Detect which cell encompasses the target text, then output its [x, y] center coordinate. 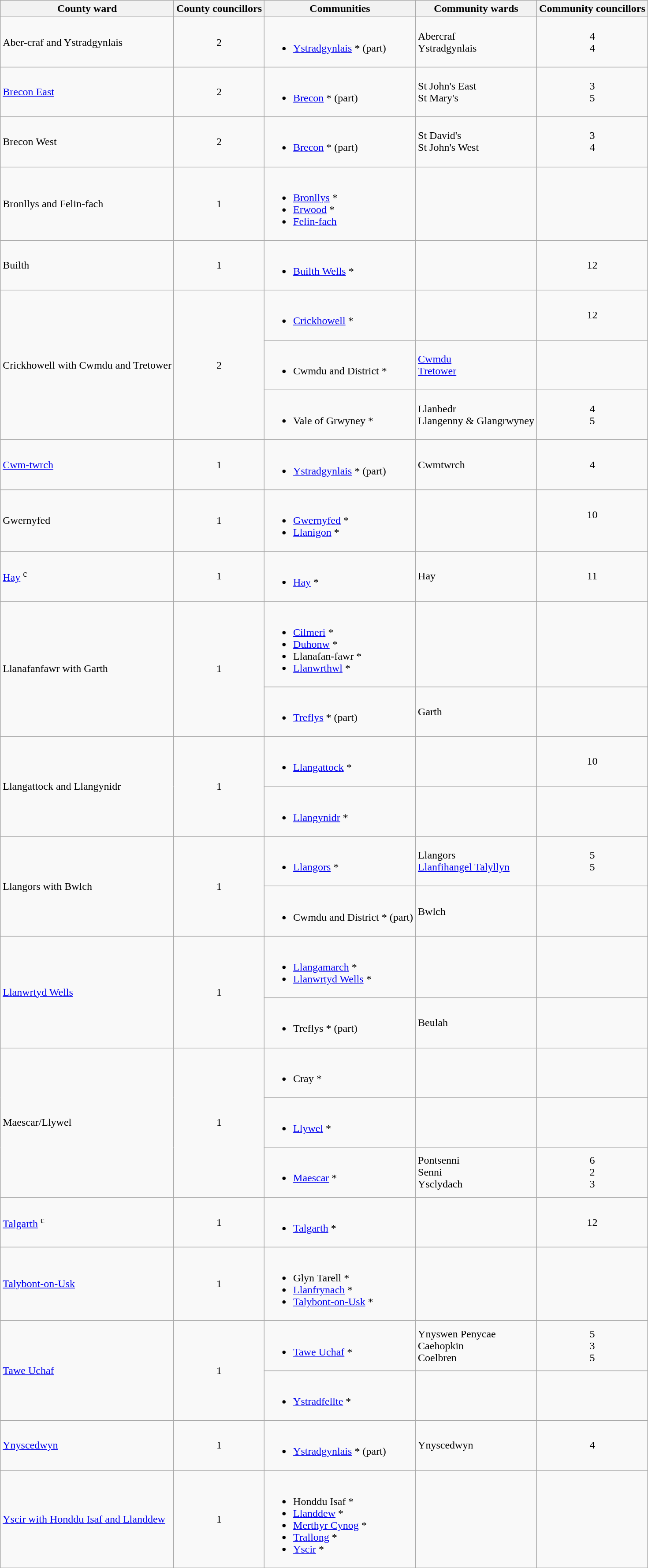
Tawe Uchaf [87, 1370]
Llangynidr * [340, 811]
4 5 [592, 414]
55 [592, 862]
Aber-craf and Ystradgynlais [87, 42]
Crickhowell with Cwmdu and Tretower [87, 365]
Bwlch [476, 911]
Llanbedr Llangenny & Glangrwyney [476, 414]
Pontsenni SenniYsclydach [476, 1172]
Glyn Tarell *Llanfrynach *Talybont-on-Usk * [340, 1284]
Ynyswen Penycae CaehopkinCoelbren [476, 1346]
4 4 [592, 42]
Talgarth * [340, 1222]
Bronllys and Felin-fach [87, 204]
Abercraf Ystradgynlais [476, 42]
Cilmeri *Duhonw *Llanafan-fawr *Llanwrthwl * [340, 644]
Hay c [87, 576]
Llywel * [340, 1123]
Cwmdu and District * (part) [340, 911]
Builth Wells * [340, 265]
Vale of Grwyney * [340, 414]
Llangamarch *Llanwrtyd Wells * [340, 967]
Brecon West [87, 142]
623 [592, 1172]
Crickhowell * [340, 315]
3 4 [592, 142]
Garth [476, 712]
County ward [87, 9]
Llangors * [340, 862]
11 [592, 576]
Hay * [340, 576]
Bronllys *Erwood *Felin-fach [340, 204]
Llangattock * [340, 762]
Talybont-on-Usk [87, 1284]
Honddu Isaf *Llanddew *Merthyr Cynog *Trallong *Yscir * [340, 1519]
Cwm-twrch [87, 465]
Talgarth c [87, 1222]
Community wards [476, 9]
St John's East St Mary's [476, 92]
Beulah [476, 1023]
Gwernyfed *Llanigon * [340, 520]
Hay [476, 576]
Llangattock and Llangynidr [87, 787]
Cwmdu Tretower [476, 365]
Cwmtwrch [476, 465]
3 5 [592, 92]
Llanafanfawr with Garth [87, 669]
Llanwrtyd Wells [87, 992]
Tawe Uchaf * [340, 1346]
Builth [87, 265]
5 3 5 [592, 1346]
Cwmdu and District * [340, 365]
Community councillors [592, 9]
Cray * [340, 1072]
Llangors Llanfihangel Talyllyn [476, 862]
Ystradfellte * [340, 1395]
Llangors with Bwlch [87, 886]
Yscir with Honddu Isaf and Llanddew [87, 1519]
Communities [340, 9]
St David's St John's West [476, 142]
Brecon East [87, 92]
Gwernyfed [87, 520]
Maescar/Llywel [87, 1123]
Maescar * [340, 1172]
County councillors [219, 9]
